Return (X, Y) of the center of cell containing provided text 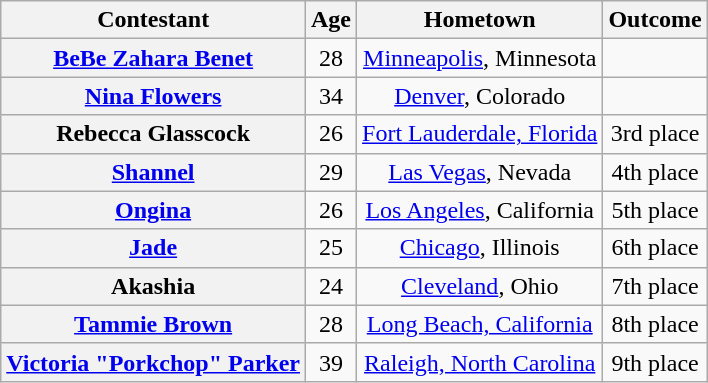
Long Beach, California (480, 324)
Tammie Brown (154, 324)
7th place (655, 286)
3rd place (655, 134)
Hometown (480, 20)
Rebecca Glasscock (154, 134)
Shannel (154, 172)
Ongina (154, 210)
6th place (655, 248)
9th place (655, 362)
Minneapolis, Minnesota (480, 58)
4th place (655, 172)
8th place (655, 324)
Chicago, Illinois (480, 248)
Denver, Colorado (480, 96)
34 (332, 96)
Jade (154, 248)
Victoria "Porkchop" Parker (154, 362)
24 (332, 286)
25 (332, 248)
Las Vegas, Nevada (480, 172)
39 (332, 362)
BeBe Zahara Benet (154, 58)
Age (332, 20)
Cleveland, Ohio (480, 286)
Raleigh, North Carolina (480, 362)
Akashia (154, 286)
Los Angeles, California (480, 210)
Fort Lauderdale, Florida (480, 134)
Nina Flowers (154, 96)
5th place (655, 210)
29 (332, 172)
Outcome (655, 20)
Contestant (154, 20)
